Return [x, y] of the center of cell containing provided text 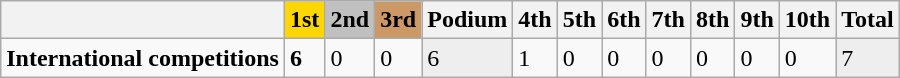
9th [757, 20]
Total [868, 20]
8th [712, 20]
Podium [468, 20]
International competitions [143, 58]
7 [868, 58]
10th [807, 20]
4th [535, 20]
2nd [350, 20]
1st [304, 20]
6th [624, 20]
3rd [398, 20]
7th [668, 20]
5th [579, 20]
1 [535, 58]
